Identify which cell holds the provided text, then report its (X, Y) central coordinate. 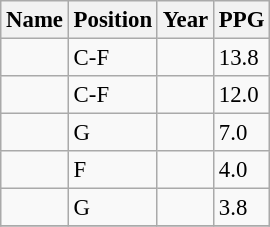
12.0 (242, 95)
Year (185, 20)
F (112, 170)
4.0 (242, 170)
7.0 (242, 133)
PPG (242, 20)
3.8 (242, 208)
13.8 (242, 58)
Name (35, 20)
Position (112, 20)
